Scan for the cell matching the given text and deliver its [X, Y] coordinate at center. 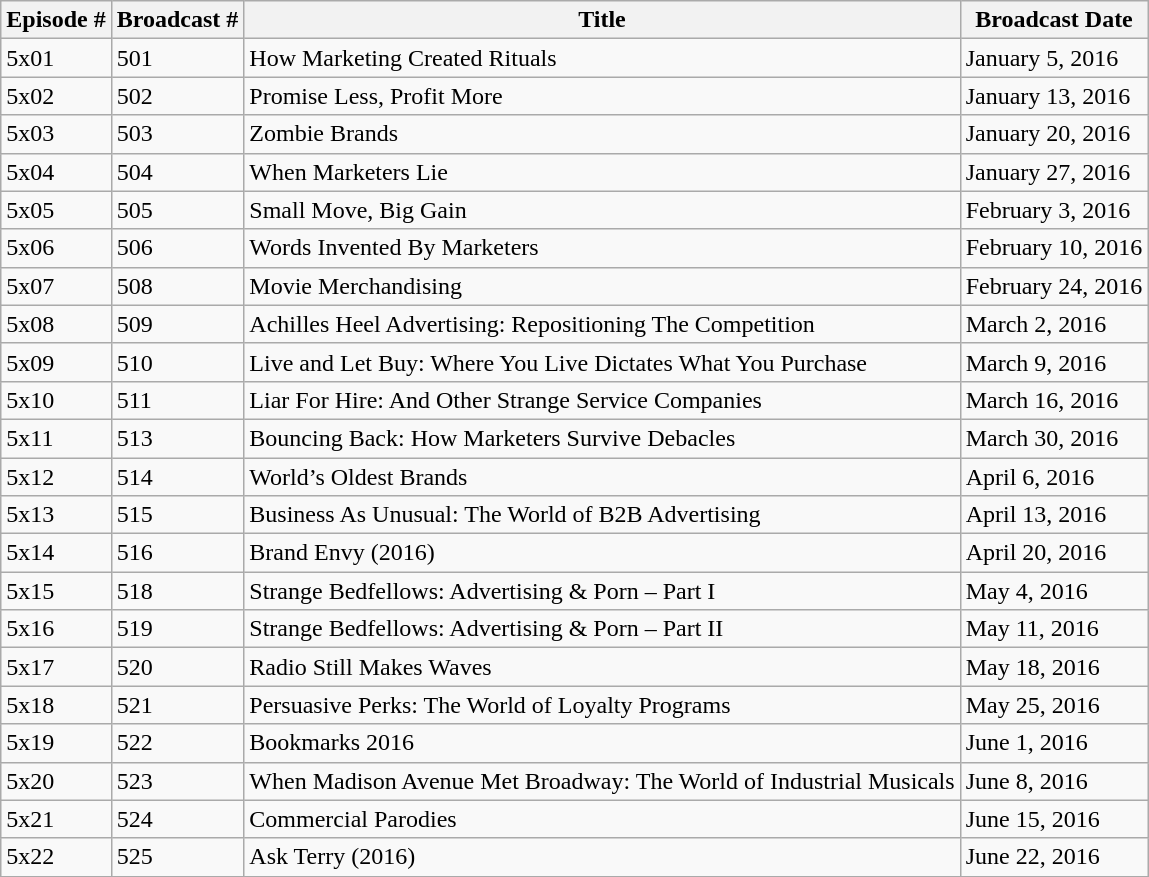
514 [178, 477]
Bookmarks 2016 [602, 743]
5x01 [56, 58]
Small Move, Big Gain [602, 210]
511 [178, 400]
5x03 [56, 134]
Bouncing Back: How Marketers Survive Debacles [602, 438]
Liar For Hire: And Other Strange Service Companies [602, 400]
5x16 [56, 629]
Strange Bedfellows: Advertising & Porn – Part II [602, 629]
513 [178, 438]
Ask Terry (2016) [602, 857]
February 3, 2016 [1054, 210]
Promise Less, Profit More [602, 96]
522 [178, 743]
5x10 [56, 400]
Zombie Brands [602, 134]
Title [602, 20]
5x04 [56, 172]
5x11 [56, 438]
Broadcast # [178, 20]
5x19 [56, 743]
Strange Bedfellows: Advertising & Porn – Part I [602, 591]
May 11, 2016 [1054, 629]
January 5, 2016 [1054, 58]
504 [178, 172]
5x06 [56, 248]
May 18, 2016 [1054, 667]
Movie Merchandising [602, 286]
Words Invented By Marketers [602, 248]
5x21 [56, 819]
Business As Unusual: The World of B2B Advertising [602, 515]
Live and Let Buy: Where You Live Dictates What You Purchase [602, 362]
524 [178, 819]
5x15 [56, 591]
January 20, 2016 [1054, 134]
5x17 [56, 667]
January 13, 2016 [1054, 96]
506 [178, 248]
March 2, 2016 [1054, 324]
February 24, 2016 [1054, 286]
Persuasive Perks: The World of Loyalty Programs [602, 705]
April 13, 2016 [1054, 515]
February 10, 2016 [1054, 248]
March 30, 2016 [1054, 438]
5x18 [56, 705]
508 [178, 286]
Brand Envy (2016) [602, 553]
515 [178, 515]
5x07 [56, 286]
5x09 [56, 362]
5x05 [56, 210]
523 [178, 781]
May 25, 2016 [1054, 705]
Radio Still Makes Waves [602, 667]
519 [178, 629]
Episode # [56, 20]
April 20, 2016 [1054, 553]
510 [178, 362]
World’s Oldest Brands [602, 477]
5x13 [56, 515]
501 [178, 58]
5x22 [56, 857]
June 1, 2016 [1054, 743]
May 4, 2016 [1054, 591]
January 27, 2016 [1054, 172]
525 [178, 857]
520 [178, 667]
When Marketers Lie [602, 172]
5x20 [56, 781]
When Madison Avenue Met Broadway: The World of Industrial Musicals [602, 781]
518 [178, 591]
5x12 [56, 477]
March 9, 2016 [1054, 362]
5x02 [56, 96]
516 [178, 553]
June 15, 2016 [1054, 819]
Broadcast Date [1054, 20]
Commercial Parodies [602, 819]
521 [178, 705]
How Marketing Created Rituals [602, 58]
5x14 [56, 553]
June 22, 2016 [1054, 857]
April 6, 2016 [1054, 477]
505 [178, 210]
502 [178, 96]
5x08 [56, 324]
503 [178, 134]
June 8, 2016 [1054, 781]
March 16, 2016 [1054, 400]
Achilles Heel Advertising: Repositioning The Competition [602, 324]
509 [178, 324]
